Output the (x, y) coordinate of the center of the cell containing the given text.  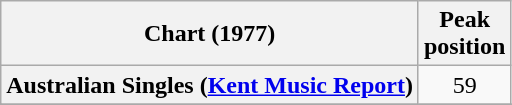
Peakposition (464, 34)
Australian Singles (Kent Music Report) (210, 85)
Chart (1977) (210, 34)
59 (464, 85)
